Pinpoint the cell where the given text exists, returning its [X, Y] midpoint coordinate. 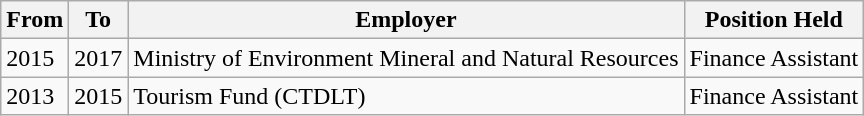
Position Held [774, 20]
Employer [406, 20]
Ministry of Environment Mineral and Natural Resources [406, 58]
Tourism Fund (CTDLT) [406, 96]
From [35, 20]
To [98, 20]
2017 [98, 58]
2013 [35, 96]
